From the cell containing the given text, extract its center point as (x, y) coordinate. 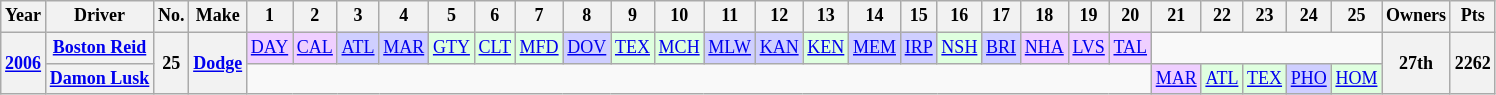
8 (587, 16)
6 (494, 16)
DOV (587, 48)
PHO (1308, 78)
22 (1222, 16)
2006 (24, 63)
17 (1002, 16)
27th (1416, 63)
24 (1308, 16)
1 (269, 16)
MLW (730, 48)
Dodge (218, 63)
21 (1176, 16)
15 (918, 16)
TAL (1130, 48)
7 (539, 16)
DAY (269, 48)
16 (960, 16)
MCH (679, 48)
NSH (960, 48)
3 (358, 16)
2 (316, 16)
No. (172, 16)
NHA (1044, 48)
Year (24, 16)
HOM (1356, 78)
CAL (316, 48)
GTY (452, 48)
Make (218, 16)
2262 (1472, 63)
Owners (1416, 16)
KAN (779, 48)
18 (1044, 16)
KEN (826, 48)
12 (779, 16)
MEM (875, 48)
CLT (494, 48)
14 (875, 16)
20 (1130, 16)
BRI (1002, 48)
13 (826, 16)
4 (404, 16)
5 (452, 16)
IRP (918, 48)
Damon Lusk (99, 78)
10 (679, 16)
Pts (1472, 16)
Driver (99, 16)
Boston Reid (99, 48)
23 (1265, 16)
MFD (539, 48)
9 (633, 16)
11 (730, 16)
19 (1088, 16)
LVS (1088, 48)
